Return [X, Y] of the center of cell containing provided text 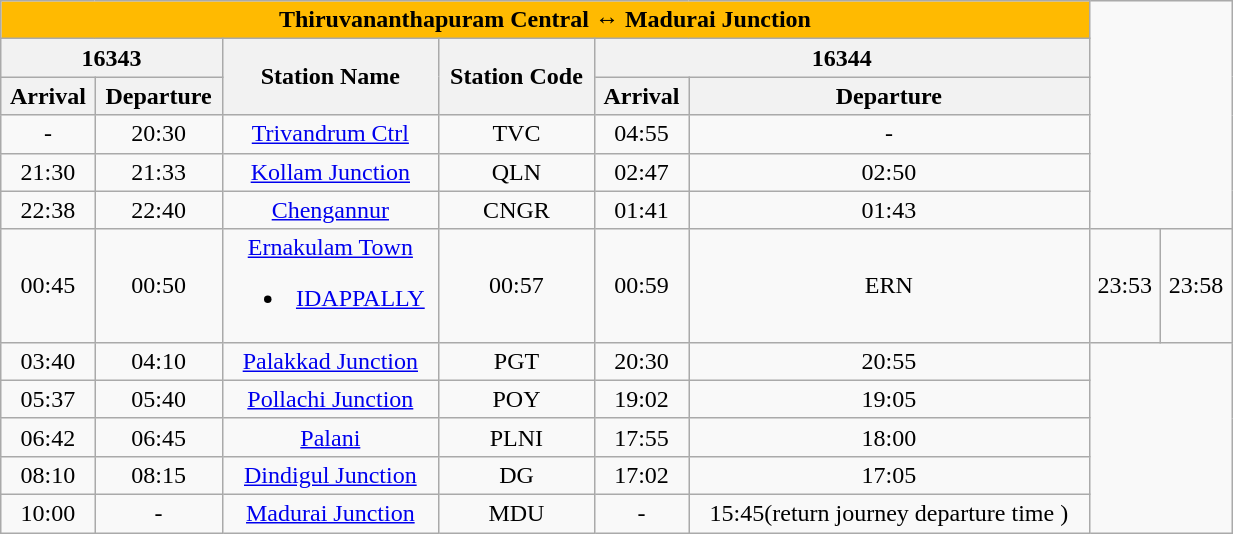
17:05 [889, 475]
22:38 [48, 210]
20:55 [889, 361]
19:02 [641, 399]
ERN [889, 286]
03:40 [48, 361]
18:00 [889, 437]
01:43 [889, 210]
Thiruvananthapuram Central ↔ Madurai Junction [545, 20]
04:55 [641, 134]
Dindigul Junction [330, 475]
00:59 [641, 286]
TVC [517, 134]
PGT [517, 361]
QLN [517, 172]
Palakkad Junction [330, 361]
21:33 [158, 172]
08:10 [48, 475]
Ernakulam TownIDAPPALLY [330, 286]
08:15 [158, 475]
16343 [112, 58]
02:50 [889, 172]
10:00 [48, 513]
00:45 [48, 286]
15:45(return journey departure time ) [889, 513]
21:30 [48, 172]
17:02 [641, 475]
POY [517, 399]
23:58 [1196, 286]
22:40 [158, 210]
06:45 [158, 437]
00:57 [517, 286]
Pollachi Junction [330, 399]
Station Code [517, 77]
19:05 [889, 399]
05:40 [158, 399]
05:37 [48, 399]
Trivandrum Ctrl [330, 134]
MDU [517, 513]
02:47 [641, 172]
Palani [330, 437]
Chengannur [330, 210]
04:10 [158, 361]
Kollam Junction [330, 172]
DG [517, 475]
Station Name [330, 77]
06:42 [48, 437]
01:41 [641, 210]
Madurai Junction [330, 513]
PLNI [517, 437]
CNGR [517, 210]
00:50 [158, 286]
16344 [842, 58]
23:53 [1124, 286]
17:55 [641, 437]
